For the text-containing cell, return its midpoint in [X, Y] coordinate format. 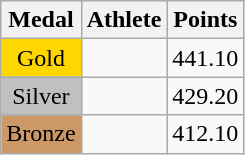
Medal [41, 20]
Gold [41, 58]
Bronze [41, 134]
Athlete [124, 20]
Silver [41, 96]
412.10 [206, 134]
441.10 [206, 58]
429.20 [206, 96]
Points [206, 20]
